From the cell containing the given text, extract its center point as [x, y] coordinate. 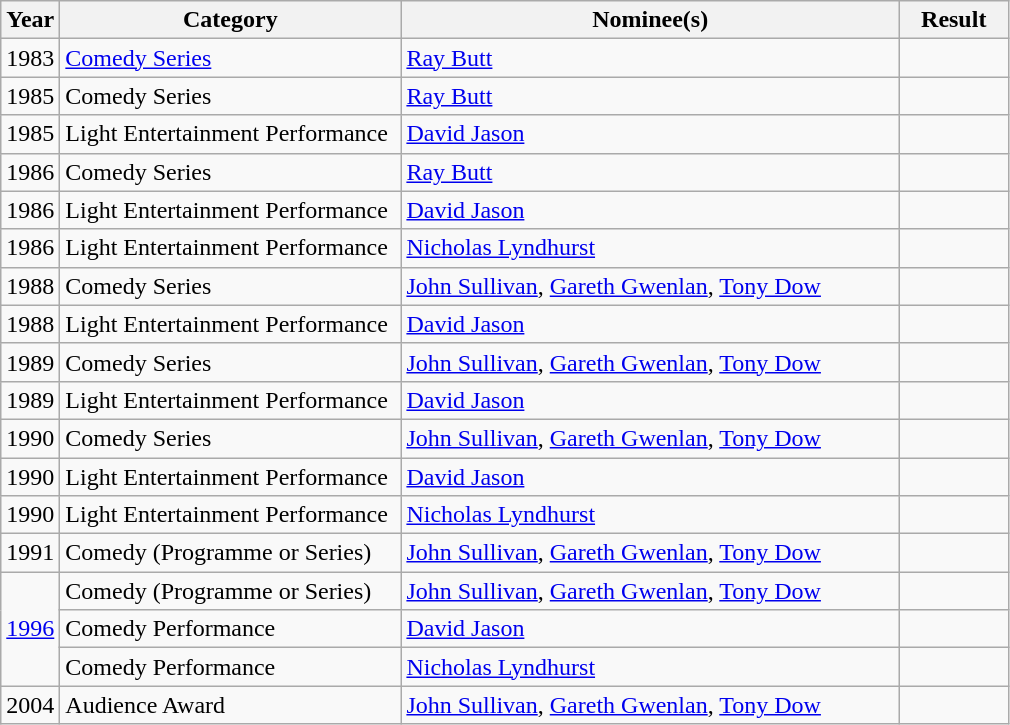
Audience Award [230, 705]
2004 [30, 705]
Category [230, 20]
Result [954, 20]
Year [30, 20]
1983 [30, 58]
1996 [30, 629]
Nominee(s) [650, 20]
1991 [30, 553]
